Extract the (X, Y) coordinate from the center of the cell holding the provided text.  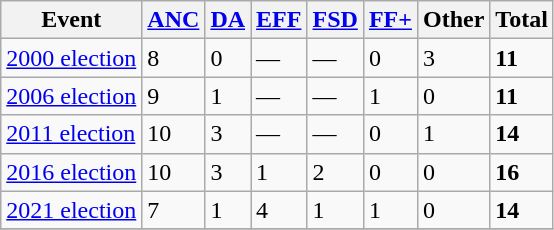
ANC (174, 20)
FSD (335, 20)
7 (174, 210)
9 (174, 96)
2 (335, 172)
2016 election (72, 172)
Total (522, 20)
2021 election (72, 210)
8 (174, 58)
Other (453, 20)
2000 election (72, 58)
4 (279, 210)
Event (72, 20)
DA (228, 20)
16 (522, 172)
2011 election (72, 134)
EFF (279, 20)
FF+ (390, 20)
2006 election (72, 96)
